Provide the (X, Y) coordinate of the cell's center where the given text is located.  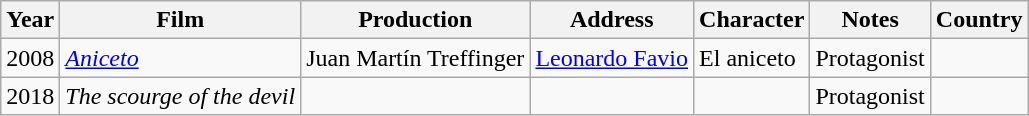
The scourge of the devil (180, 96)
Year (30, 20)
2008 (30, 58)
Production (416, 20)
Aniceto (180, 58)
El aniceto (752, 58)
Juan Martín Treffinger (416, 58)
Country (979, 20)
Character (752, 20)
Film (180, 20)
2018 (30, 96)
Address (612, 20)
Notes (870, 20)
Leonardo Favio (612, 58)
